Find where the given text appears and provide that cell's center as (x, y) coordinate. 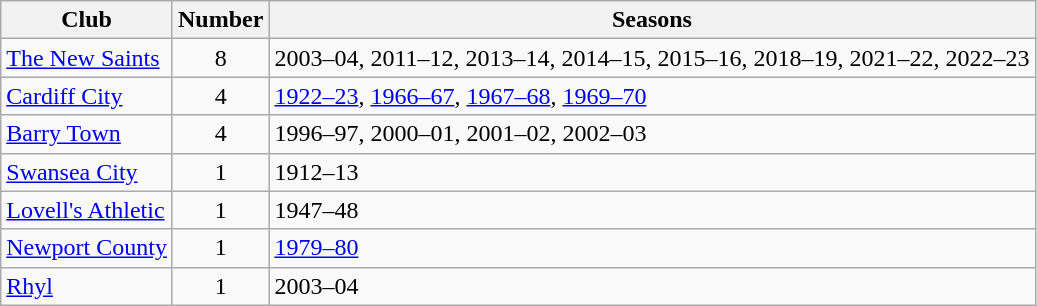
1996–97, 2000–01, 2001–02, 2002–03 (652, 134)
2003–04 (652, 286)
1979–80 (652, 248)
1947–48 (652, 210)
8 (220, 58)
Lovell's Athletic (87, 210)
Club (87, 20)
Cardiff City (87, 96)
Rhyl (87, 286)
Swansea City (87, 172)
2003–04, 2011–12, 2013–14, 2014–15, 2015–16, 2018–19, 2021–22, 2022–23 (652, 58)
Seasons (652, 20)
Barry Town (87, 134)
1912–13 (652, 172)
Newport County (87, 248)
Number (220, 20)
1922–23, 1966–67, 1967–68, 1969–70 (652, 96)
The New Saints (87, 58)
